For the text-containing cell, return its midpoint in (X, Y) coordinate format. 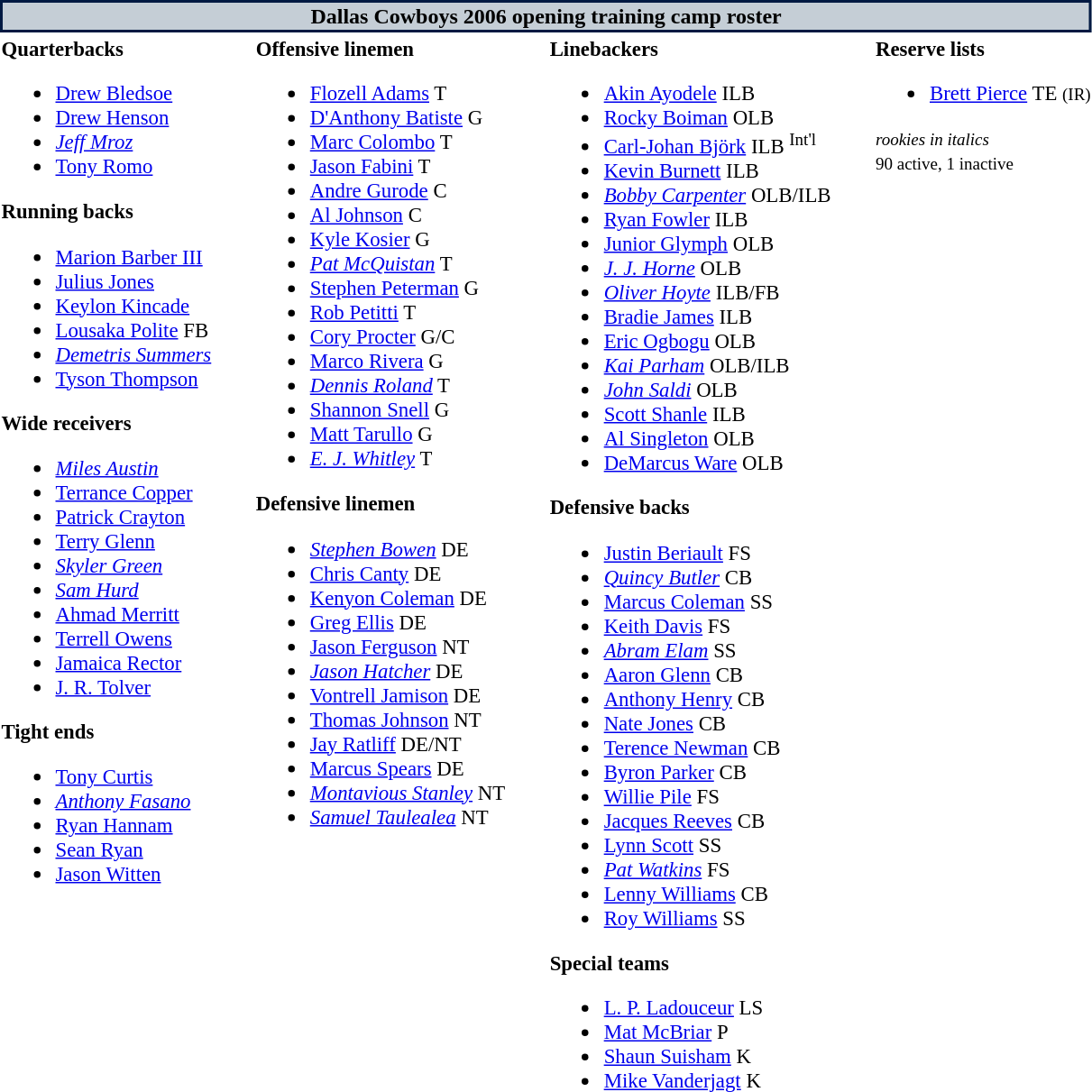
Dallas Cowboys 2006 opening training camp roster (546, 16)
